Output the [X, Y] coordinate of the center of the cell containing the given text.  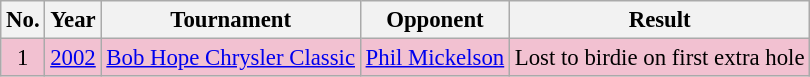
Tournament [230, 20]
Year [73, 20]
Opponent [434, 20]
Result [660, 20]
Phil Mickelson [434, 58]
2002 [73, 58]
No. [23, 20]
1 [23, 58]
Bob Hope Chrysler Classic [230, 58]
Lost to birdie on first extra hole [660, 58]
